For the text-containing cell, return its midpoint in [X, Y] coordinate format. 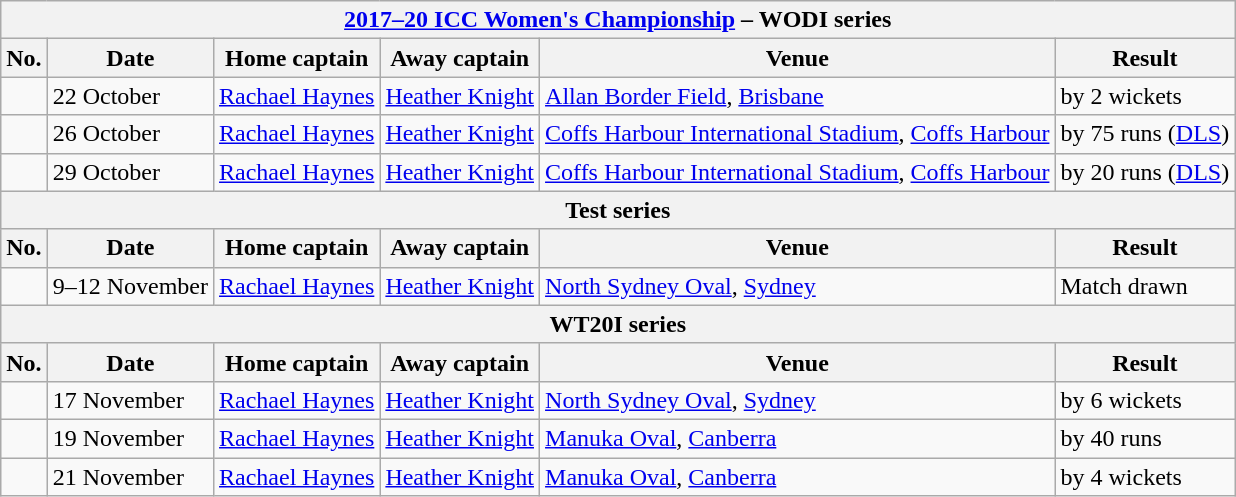
by 40 runs [1145, 438]
17 November [130, 400]
19 November [130, 438]
21 November [130, 477]
26 October [130, 134]
22 October [130, 96]
by 6 wickets [1145, 400]
WT20I series [618, 324]
2017–20 ICC Women's Championship – WODI series [618, 20]
9–12 November [130, 286]
by 75 runs (DLS) [1145, 134]
Test series [618, 210]
by 2 wickets [1145, 96]
by 4 wickets [1145, 477]
29 October [130, 172]
Allan Border Field, Brisbane [798, 96]
Match drawn [1145, 286]
by 20 runs (DLS) [1145, 172]
